Search for the cell housing the specified text and yield its (X, Y) center coordinate. 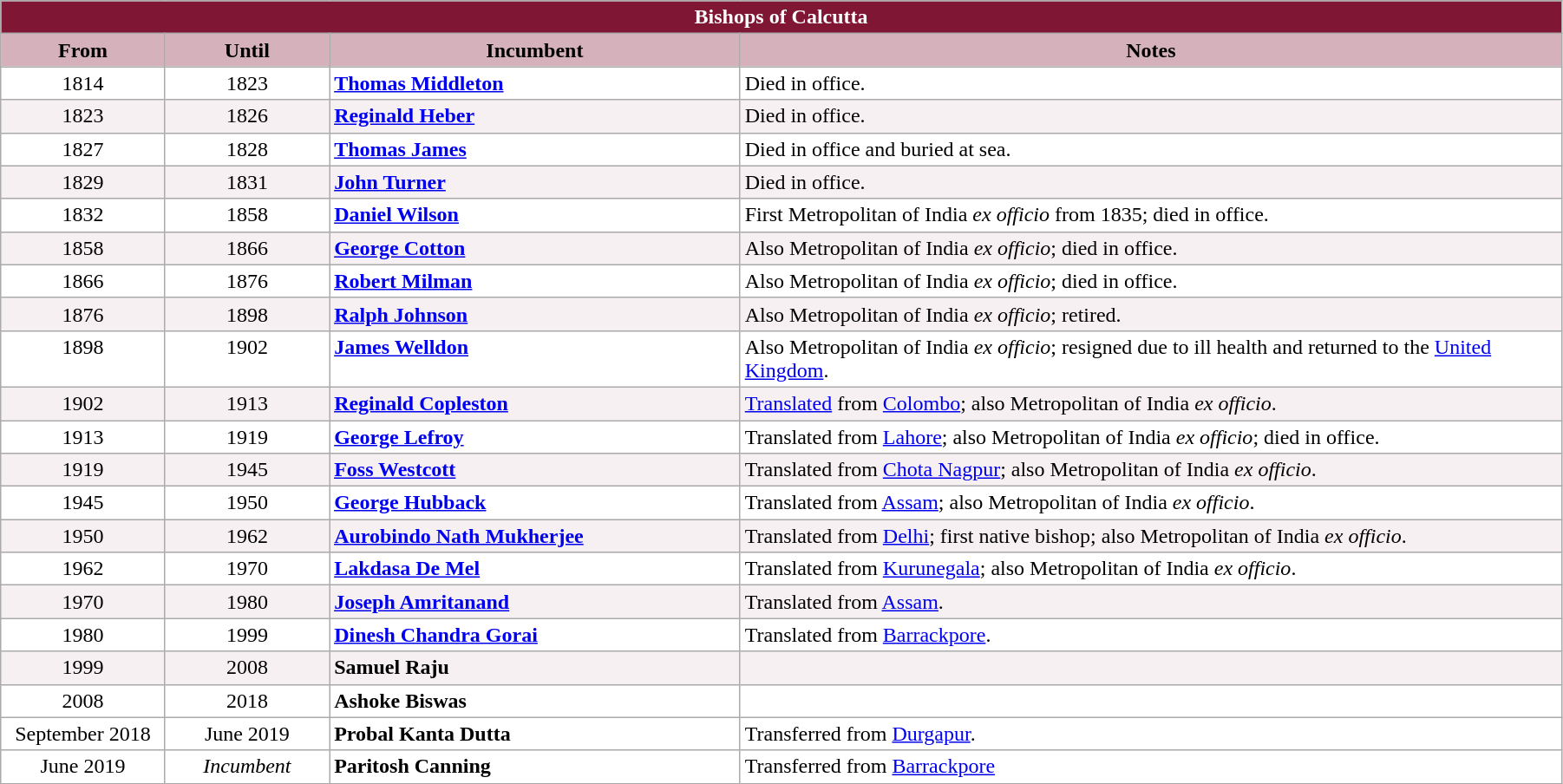
Transferred from Barrackpore (1150, 767)
Probal Kanta Dutta (535, 734)
1831 (246, 182)
Transferred from Durgapur. (1150, 734)
Reginald Copleston (535, 403)
Translated from Chota Nagpur; also Metropolitan of India ex officio. (1150, 470)
Dinesh Chandra Gorai (535, 635)
Translated from Barrackpore. (1150, 635)
Also Metropolitan of India ex officio; retired. (1150, 314)
Samuel Raju (535, 668)
Foss Westcott (535, 470)
First Metropolitan of India ex officio from 1835; died in office. (1150, 215)
1829 (83, 182)
Notes (1150, 50)
1827 (83, 149)
Translated from Lahore; also Metropolitan of India ex officio; died in office. (1150, 436)
Until (246, 50)
2018 (246, 701)
Also Metropolitan of India ex officio; resigned due to ill health and returned to the United Kingdom. (1150, 359)
Died in office and buried at sea. (1150, 149)
1826 (246, 116)
Thomas James (535, 149)
Aurobindo Nath Mukherjee (535, 536)
1828 (246, 149)
1814 (83, 83)
Translated from Kurunegala; also Metropolitan of India ex officio. (1150, 569)
James Welldon (535, 359)
Thomas Middleton (535, 83)
George Cotton (535, 248)
Ralph Johnson (535, 314)
Translated from Assam. (1150, 602)
Reginald Heber (535, 116)
Daniel Wilson (535, 215)
Joseph Amritanand (535, 602)
Translated from Colombo; also Metropolitan of India ex officio. (1150, 403)
1832 (83, 215)
Robert Milman (535, 281)
Lakdasa De Mel (535, 569)
John Turner (535, 182)
Ashoke Biswas (535, 701)
Paritosh Canning (535, 767)
Translated from Assam; also Metropolitan of India ex officio. (1150, 503)
George Lefroy (535, 436)
Translated from Delhi; first native bishop; also Metropolitan of India ex officio. (1150, 536)
September 2018 (83, 734)
Bishops of Calcutta (781, 17)
From (83, 50)
George Hubback (535, 503)
